Identify which cell holds the provided text, then report its (X, Y) central coordinate. 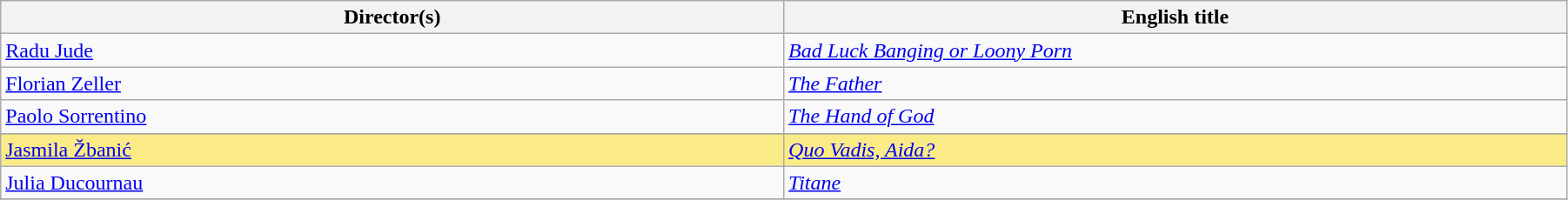
Director(s) (392, 17)
Titane (1176, 183)
Bad Luck Banging or Loony Porn (1176, 50)
English title (1176, 17)
Radu Jude (392, 50)
Jasmila Žbanić (392, 150)
The Hand of God (1176, 117)
Quo Vadis, Aida? (1176, 150)
Paolo Sorrentino (392, 117)
The Father (1176, 83)
Florian Zeller (392, 83)
Julia Ducournau (392, 183)
